Detect which cell encompasses the target text, then output its (x, y) center coordinate. 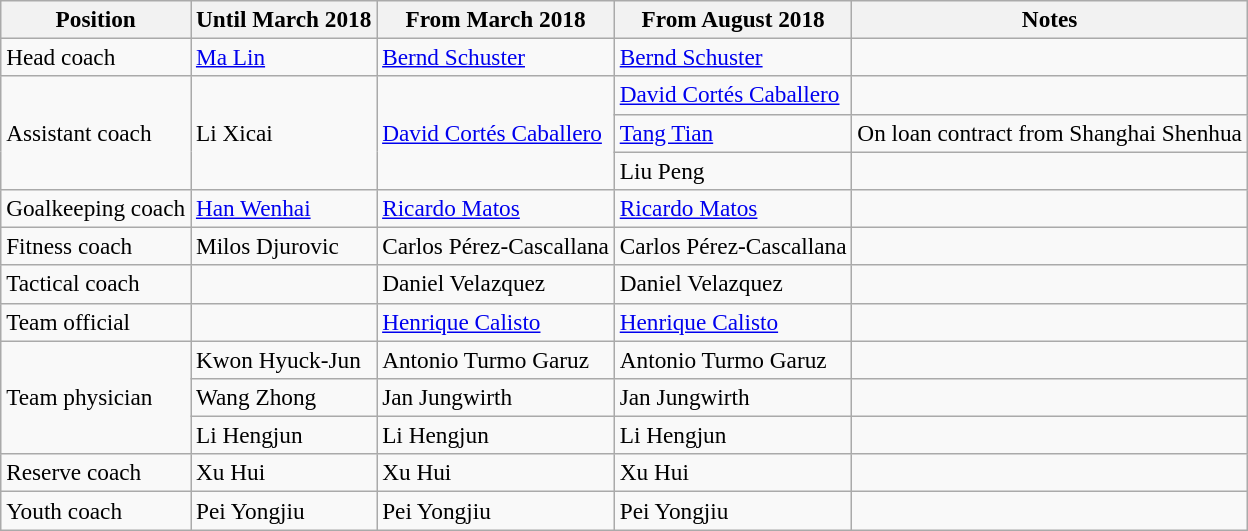
Goalkeeping coach (96, 208)
Notes (1050, 19)
Tang Tian (733, 133)
Position (96, 19)
Team official (96, 322)
Youth coach (96, 510)
Tactical coach (96, 284)
Milos Djurovic (284, 246)
Team physician (96, 396)
Kwon Hyuck-Jun (284, 359)
From August 2018 (733, 19)
Wang Zhong (284, 397)
Head coach (96, 57)
Assistant coach (96, 132)
Reserve coach (96, 473)
Fitness coach (96, 246)
Ma Lin (284, 57)
On loan contract from Shanghai Shenhua (1050, 133)
Li Xicai (284, 132)
Han Wenhai (284, 208)
Until March 2018 (284, 19)
Liu Peng (733, 170)
From March 2018 (496, 19)
